Detect which cell encompasses the target text, then output its [X, Y] center coordinate. 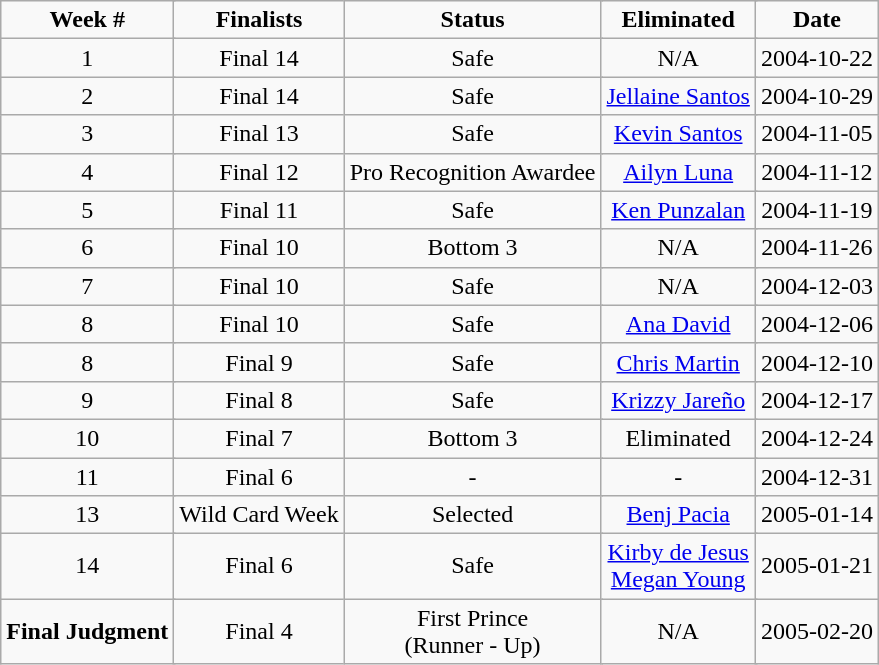
2004-11-05 [816, 134]
Final 4 [259, 632]
2 [88, 96]
5 [88, 210]
3 [88, 134]
2005-01-21 [816, 566]
7 [88, 286]
Final 9 [259, 362]
11 [88, 477]
Ailyn Luna [678, 172]
Final Judgment [88, 632]
Final 7 [259, 438]
1 [88, 58]
2004-12-10 [816, 362]
Final 12 [259, 172]
2004-11-12 [816, 172]
2004-12-03 [816, 286]
6 [88, 248]
13 [88, 515]
2005-01-14 [816, 515]
Kevin Santos [678, 134]
Pro Recognition Awardee [472, 172]
Ana David [678, 324]
4 [88, 172]
Ken Punzalan [678, 210]
2004-12-31 [816, 477]
Week # [88, 20]
Krizzy Jareño [678, 400]
Final 13 [259, 134]
2004-11-19 [816, 210]
Status [472, 20]
9 [88, 400]
Wild Card Week [259, 515]
Jellaine Santos [678, 96]
Selected [472, 515]
2004-10-22 [816, 58]
2004-10-29 [816, 96]
Final 8 [259, 400]
14 [88, 566]
2005-02-20 [816, 632]
First Prince(Runner - Up) [472, 632]
Kirby de JesusMegan Young [678, 566]
Finalists [259, 20]
10 [88, 438]
Benj Pacia [678, 515]
2004-12-17 [816, 400]
Date [816, 20]
2004-11-26 [816, 248]
Final 11 [259, 210]
2004-12-24 [816, 438]
Chris Martin [678, 362]
2004-12-06 [816, 324]
